Detect which cell encompasses the target text, then output its (x, y) center coordinate. 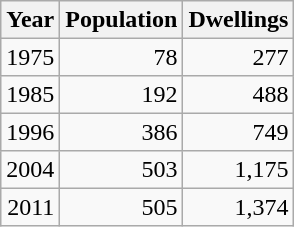
78 (122, 56)
1985 (30, 94)
503 (122, 170)
Population (122, 20)
1,175 (238, 170)
1,374 (238, 206)
386 (122, 132)
192 (122, 94)
Year (30, 20)
2011 (30, 206)
277 (238, 56)
749 (238, 132)
505 (122, 206)
Dwellings (238, 20)
1996 (30, 132)
1975 (30, 56)
488 (238, 94)
2004 (30, 170)
